Capture the cell that displays the provided text and extract its (x, y) central coordinate. 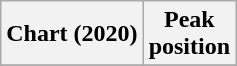
Peakposition (189, 34)
Chart (2020) (72, 34)
